Find where the given text appears and provide that cell's center as (X, Y) coordinate. 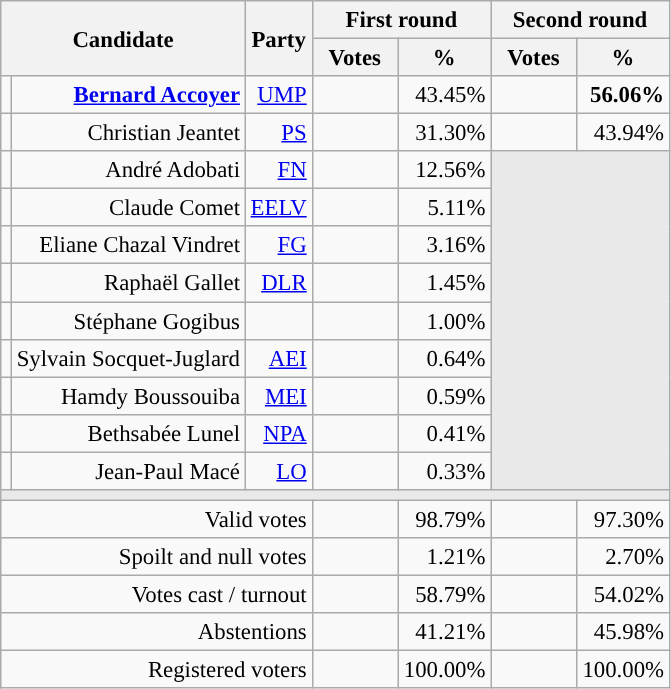
45.98% (622, 632)
Registered voters (156, 670)
98.79% (444, 519)
PS (278, 133)
Second round (580, 20)
Candidate (124, 38)
1.21% (444, 557)
Votes cast / turnout (156, 594)
DLR (278, 283)
First round (402, 20)
56.06% (622, 95)
41.21% (444, 632)
1.00% (444, 321)
Raphaël Gallet (128, 283)
Jean-Paul Macé (128, 471)
MEI (278, 396)
Spoilt and null votes (156, 557)
0.33% (444, 471)
Abstentions (156, 632)
EELV (278, 208)
AEI (278, 358)
Stéphane Gogibus (128, 321)
97.30% (622, 519)
0.64% (444, 358)
3.16% (444, 245)
NPA (278, 433)
Sylvain Socquet-Juglard (128, 358)
Valid votes (156, 519)
Christian Jeantet (128, 133)
LO (278, 471)
Claude Comet (128, 208)
1.45% (444, 283)
58.79% (444, 594)
12.56% (444, 170)
Hamdy Boussouiba (128, 396)
Party (278, 38)
5.11% (444, 208)
André Adobati (128, 170)
43.45% (444, 95)
Bethsabée Lunel (128, 433)
0.59% (444, 396)
0.41% (444, 433)
31.30% (444, 133)
UMP (278, 95)
43.94% (622, 133)
Eliane Chazal Vindret (128, 245)
Bernard Accoyer (128, 95)
FN (278, 170)
FG (278, 245)
54.02% (622, 594)
2.70% (622, 557)
